Provide the (X, Y) coordinate of the cell's center where the given text is located.  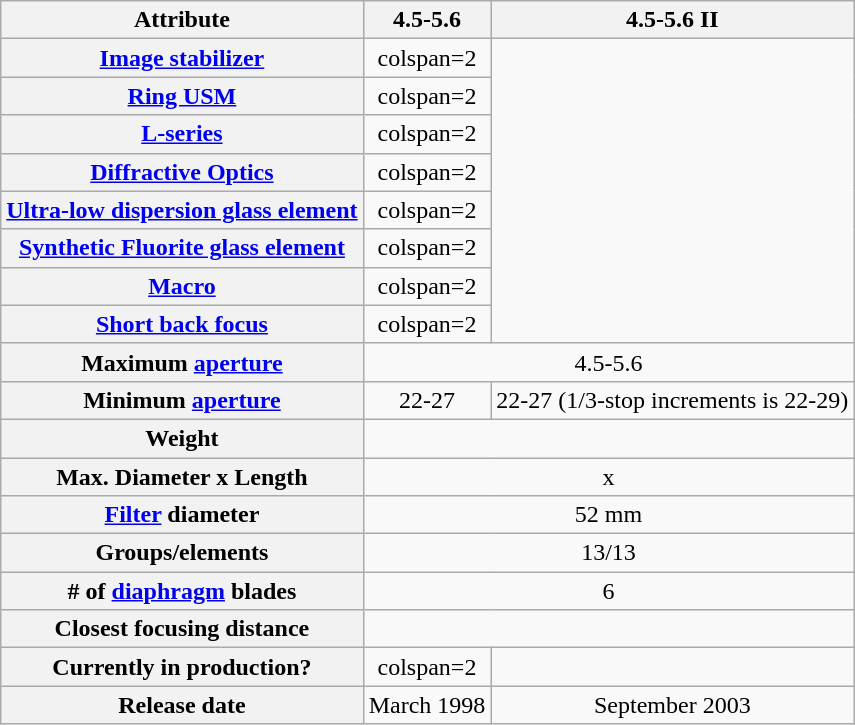
Closest focusing distance (182, 629)
September 2003 (672, 705)
4.5-5.6 II (672, 20)
22-27 (427, 400)
Image stabilizer (182, 58)
Synthetic Fluorite glass element (182, 248)
Filter diameter (182, 515)
Macro (182, 286)
Minimum aperture (182, 400)
13/13 (608, 553)
Diffractive Optics (182, 172)
Max. Diameter x Length (182, 477)
52 mm (608, 515)
Ring USM (182, 96)
L-series (182, 134)
Weight (182, 438)
6 (608, 591)
Currently in production? (182, 667)
22-27 (1/3-stop increments is 22-29) (672, 400)
x (608, 477)
Ultra-low dispersion glass element (182, 210)
Maximum aperture (182, 362)
March 1998 (427, 705)
Groups/elements (182, 553)
Attribute (182, 20)
# of diaphragm blades (182, 591)
Release date (182, 705)
Short back focus (182, 324)
